Detect which cell encompasses the target text, then output its (X, Y) center coordinate. 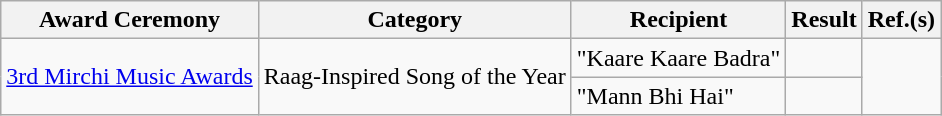
3rd Mirchi Music Awards (130, 77)
Category (414, 20)
Ref.(s) (901, 20)
Raag-Inspired Song of the Year (414, 77)
"Mann Bhi Hai" (678, 96)
Recipient (678, 20)
Result (824, 20)
"Kaare Kaare Badra" (678, 58)
Award Ceremony (130, 20)
